Locate the cell with the specified text and output its (x, y) center coordinate. 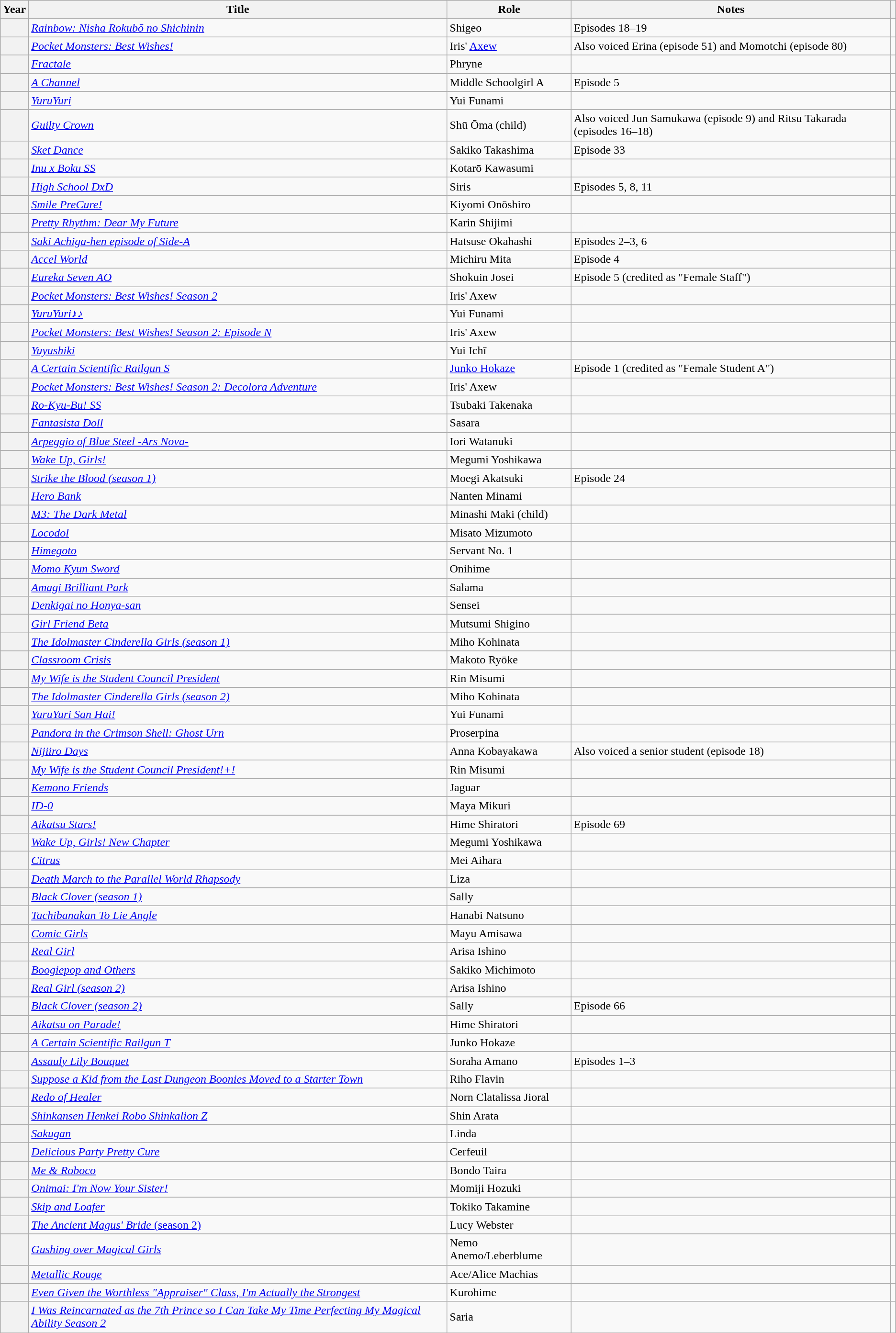
Skip and Loafer (238, 1207)
Momo Kyun Sword (238, 569)
Locodol (238, 533)
Episode 33 (730, 150)
Bondo Taira (509, 1170)
Redo of Healer (238, 1097)
Phryne (509, 64)
Hatsuse Okahashi (509, 241)
My Wife is the Student Council President (238, 678)
Nemo Anemo/Leberblume (509, 1249)
Black Clover (season 2) (238, 1006)
Rainbow: Nisha Rokubō no Shichinin (238, 28)
Nijiiro Days (238, 751)
Tachibanakan To Lie Angle (238, 915)
A Channel (238, 82)
Arpeggio of Blue Steel -Ars Nova- (238, 441)
Linda (509, 1134)
Moegi Akatsuki (509, 478)
Proserpina (509, 733)
Girl Friend Beta (238, 624)
Ro-Kyu-Bu! SS (238, 405)
Shigeo (509, 28)
Kotarō Kawasumi (509, 168)
Real Girl (season 2) (238, 988)
Also voiced Erina (episode 51) and Momotchi (episode 80) (730, 46)
ID-0 (238, 806)
Pocket Monsters: Best Wishes! (238, 46)
Onimai: I'm Now Your Sister! (238, 1188)
Pocket Monsters: Best Wishes! Season 2: Episode N (238, 332)
My Wife is the Student Council President!+! (238, 769)
Episode 66 (730, 1006)
Fractale (238, 64)
Mayu Amisawa (509, 933)
Aikatsu Stars! (238, 824)
Cerfeuil (509, 1152)
Gushing over Magical Girls (238, 1249)
Sket Dance (238, 150)
Episode 69 (730, 824)
The Ancient Magus' Bride (season 2) (238, 1225)
Black Clover (season 1) (238, 897)
Sakiko Michimoto (509, 970)
Riho Flavin (509, 1079)
Strike the Blood (season 1) (238, 478)
YuruYuri♪♪ (238, 314)
Episodes 5, 8, 11 (730, 186)
A Certain Scientific Railgun T (238, 1042)
Amagi Brilliant Park (238, 587)
Nanten Minami (509, 496)
Delicious Party Pretty Cure (238, 1152)
The Idolmaster Cinderella Girls (season 1) (238, 642)
Yui Ichī (509, 350)
Shinkansen Henkei Robo Shinkalion Z (238, 1116)
Also voiced a senior student (episode 18) (730, 751)
Pandora in the Crimson Shell: Ghost Urn (238, 733)
Eureka Seven AO (238, 278)
Guilty Crown (238, 125)
Episodes 1–3 (730, 1061)
Hanabi Natsuno (509, 915)
Episode 5 (730, 82)
Metallic Rouge (238, 1274)
Pocket Monsters: Best Wishes! Season 2 (238, 296)
Episode 1 (credited as "Female Student A") (730, 369)
Sasara (509, 423)
Episode 4 (730, 259)
Episodes 2–3, 6 (730, 241)
Shū Ōma (child) (509, 125)
Wake Up, Girls! New Chapter (238, 842)
I Was Reincarnated as the 7th Prince so I Can Take My Time Perfecting My Magical Ability Season 2 (238, 1317)
Iori Watanuki (509, 441)
Makoto Ryōke (509, 660)
Liza (509, 879)
Accel World (238, 259)
Assauly Lily Bouquet (238, 1061)
Boogiepop and Others (238, 970)
Siris (509, 186)
Mutsumi Shigino (509, 624)
Even Given the Worthless "Appraiser" Class, I'm Actually the Strongest (238, 1292)
Also voiced Jun Samukawa (episode 9) and Ritsu Takarada (episodes 16–18) (730, 125)
Smile PreCure! (238, 204)
Maya Mikuri (509, 806)
Kurohime (509, 1292)
Saria (509, 1317)
Karin Shijimi (509, 223)
Tsubaki Takenaka (509, 405)
Norn Clatalissa Jioral (509, 1097)
A Certain Scientific Railgun S (238, 369)
Sakiko Takashima (509, 150)
High School DxD (238, 186)
Shokuin Josei (509, 278)
Role (509, 10)
Saki Achiga-hen episode of Side-A (238, 241)
Sakugan (238, 1134)
YuruYuri (238, 101)
Kemono Friends (238, 787)
Episode 5 (credited as "Female Staff") (730, 278)
Anna Kobayakawa (509, 751)
Tokiko Takamine (509, 1207)
Ace/Alice Machias (509, 1274)
Pretty Rhythm: Dear My Future (238, 223)
Hero Bank (238, 496)
Episodes 18–19 (730, 28)
YuruYuri San Hai! (238, 715)
Aikatsu on Parade! (238, 1024)
Fantasista Doll (238, 423)
Sensei (509, 605)
Citrus (238, 861)
Soraha Amano (509, 1061)
Yuyushiki (238, 350)
Kiyomi Onōshiro (509, 204)
Suppose a Kid from the Last Dungeon Boonies Moved to a Starter Town (238, 1079)
Minashi Maki (child) (509, 514)
Inu x Boku SS (238, 168)
Real Girl (238, 952)
Death March to the Parallel World Rhapsody (238, 879)
Notes (730, 10)
Misato Mizumoto (509, 533)
Onihime (509, 569)
Shin Arata (509, 1116)
Pocket Monsters: Best Wishes! Season 2: Decolora Adventure (238, 387)
Himegoto (238, 551)
Denkigai no Honya-san (238, 605)
Middle Schoolgirl A (509, 82)
Momiji Hozuki (509, 1188)
Wake Up, Girls! (238, 459)
Classroom Crisis (238, 660)
The Idolmaster Cinderella Girls (season 2) (238, 696)
Episode 24 (730, 478)
Title (238, 10)
Me & Roboco (238, 1170)
Comic Girls (238, 933)
Mei Aihara (509, 861)
M3: The Dark Metal (238, 514)
Lucy Webster (509, 1225)
Salama (509, 587)
Jaguar (509, 787)
Year (14, 10)
Servant No. 1 (509, 551)
Michiru Mita (509, 259)
